Extract the [x, y] coordinate from the center of the cell holding the provided text.  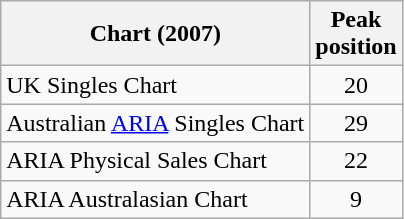
ARIA Australasian Chart [156, 199]
UK Singles Chart [156, 85]
ARIA Physical Sales Chart [156, 161]
Chart (2007) [156, 34]
20 [356, 85]
29 [356, 123]
22 [356, 161]
9 [356, 199]
Australian ARIA Singles Chart [156, 123]
Peakposition [356, 34]
